For the text-containing cell, return its midpoint in (x, y) coordinate format. 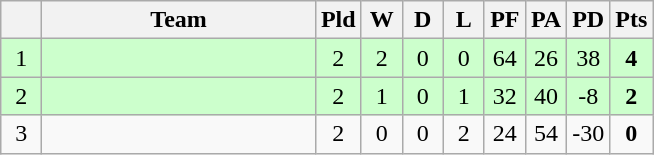
-8 (588, 96)
PF (504, 20)
40 (546, 96)
24 (504, 134)
4 (632, 58)
3 (22, 134)
Pts (632, 20)
PA (546, 20)
Team (179, 20)
W (382, 20)
D (422, 20)
32 (504, 96)
26 (546, 58)
38 (588, 58)
Pld (338, 20)
-30 (588, 134)
PD (588, 20)
54 (546, 134)
64 (504, 58)
L (464, 20)
